Extract the (x, y) coordinate from the center of the cell holding the provided text.  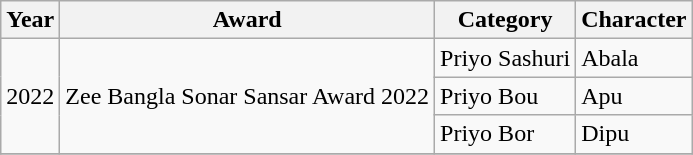
Apu (634, 96)
Category (506, 20)
Character (634, 20)
Award (248, 20)
Zee Bangla Sonar Sansar Award 2022 (248, 96)
2022 (30, 96)
Priyo Sashuri (506, 58)
Dipu (634, 134)
Year (30, 20)
Priyo Bou (506, 96)
Priyo Bor (506, 134)
Abala (634, 58)
